Output the (X, Y) coordinate of the center of the cell containing the given text.  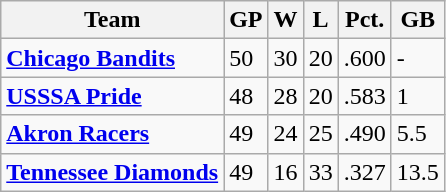
28 (286, 96)
16 (286, 172)
GP (246, 20)
Chicago Bandits (112, 58)
Team (112, 20)
Pct. (364, 20)
L (320, 20)
Tennessee Diamonds (112, 172)
13.5 (418, 172)
30 (286, 58)
GB (418, 20)
.583 (364, 96)
.600 (364, 58)
USSSA Pride (112, 96)
.490 (364, 134)
33 (320, 172)
5.5 (418, 134)
24 (286, 134)
Akron Racers (112, 134)
.327 (364, 172)
- (418, 58)
25 (320, 134)
48 (246, 96)
50 (246, 58)
W (286, 20)
1 (418, 96)
